Identify which cell holds the provided text, then report its [X, Y] central coordinate. 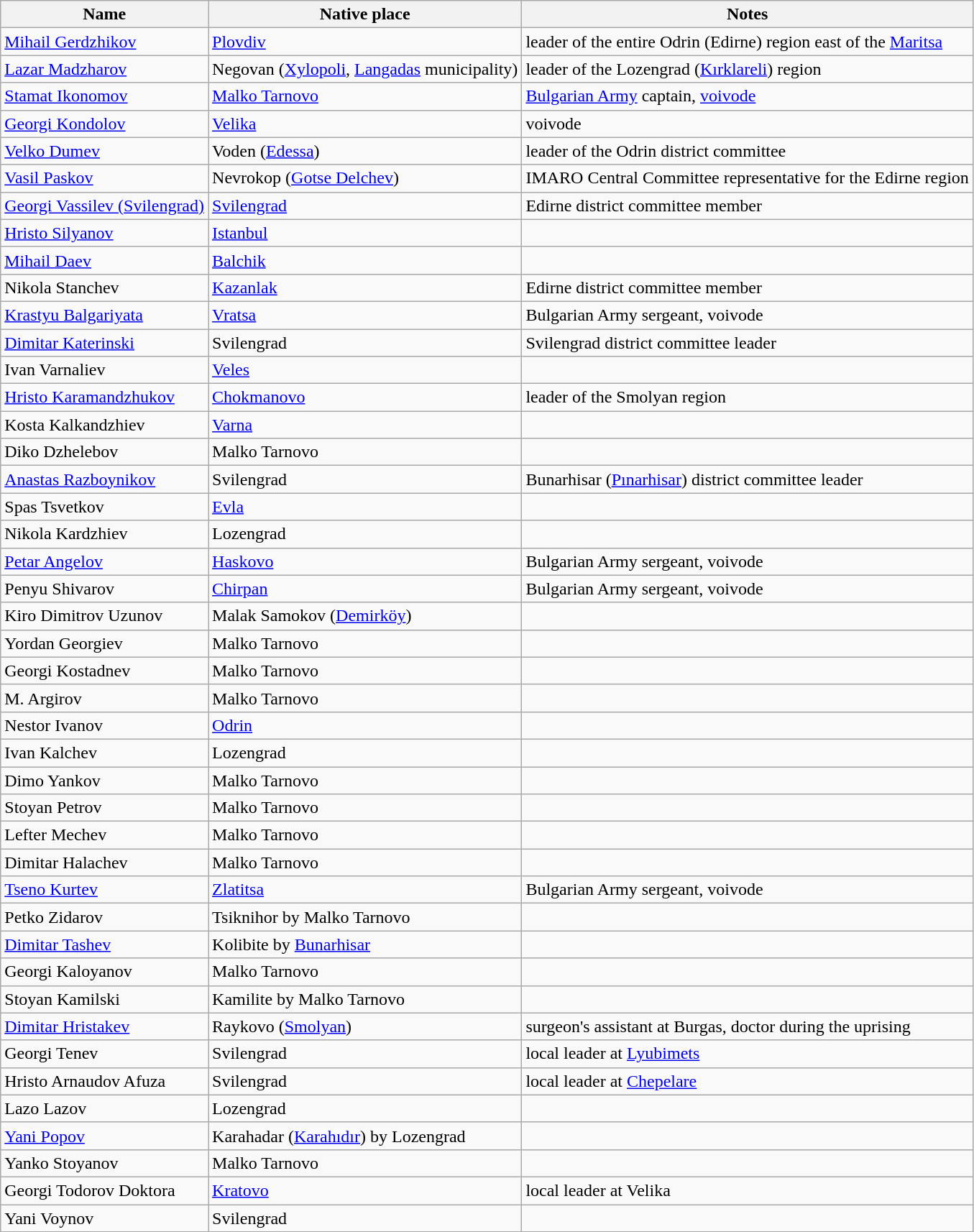
Name [105, 14]
Bunarhisar (Pınarhisar) district committee leader [748, 479]
Yani Voynov [105, 1218]
Dimo Yankov [105, 780]
Velika [365, 124]
Vratsa [365, 315]
Tsiknihor by Malko Tarnovo [365, 917]
Krastyu Balgariyata [105, 315]
Georgi Kostadnev [105, 671]
Chokmanovo [365, 397]
Kosta Kalkandzhiev [105, 425]
Nikola Kardzhiev [105, 534]
Native place [365, 14]
Yani Popov [105, 1136]
Yordan Georgiev [105, 643]
Vasil Paskov [105, 178]
Veles [365, 370]
Plovdiv [365, 42]
Penyu Shivarov [105, 589]
leader of the Smolyan region [748, 397]
IMARO Central Committee representative for the Edirne region [748, 178]
Ivan Kalchev [105, 753]
Bulgarian Army captain, voivode [748, 96]
Karahadar (Karahıdır) by Lozengrad [365, 1136]
Voden (Edessa) [365, 151]
Evla [365, 507]
Malak Samokov (Demirköy) [365, 616]
surgeon's assistant at Burgas, doctor during the uprising [748, 1026]
Kolibite by Bunarhisar [365, 944]
Negovan (Xylopoli, Langadas municipality) [365, 69]
leader of the entire Odrin (Edirne) region east of the Maritsa [748, 42]
Odrin [365, 725]
Stoyan Kamilski [105, 999]
Istanbul [365, 233]
Dimitar Tashev [105, 944]
Chirpan [365, 589]
Haskovo [365, 561]
Lazo Lazov [105, 1108]
Georgi Tenev [105, 1054]
Hristo Karamandzhukov [105, 397]
Stamat Ikonomov [105, 96]
Yanko Stoyanov [105, 1163]
Zlatitsa [365, 890]
Stoyan Petrov [105, 808]
Varna [365, 425]
local leader at Velika [748, 1190]
Kamilite by Malko Tarnovo [365, 999]
Hristo Silyanov [105, 233]
Georgi Kondolov [105, 124]
Dimitar Halachev [105, 863]
Ivan Varnaliev [105, 370]
Dimitar Katerinski [105, 343]
Svilengrad district committee leader [748, 343]
Georgi Kaloyanov [105, 972]
leader of the Lozengrad (Kırklareli) region [748, 69]
Georgi Vassilev (Svilengrad) [105, 206]
Hristo Arnaudov Afuza [105, 1081]
Spas Tsvetkov [105, 507]
Notes [748, 14]
M. Argirov [105, 698]
leader of the Odrin district committee [748, 151]
Dimitar Hristakev [105, 1026]
Diko Dzhelebov [105, 452]
Lefter Mechev [105, 835]
voivode [748, 124]
Nikola Stanchev [105, 288]
Nestor Ivanov [105, 725]
Mihail Gerdzhikov [105, 42]
local leader at Chepelare [748, 1081]
Petar Angelov [105, 561]
Balchik [365, 260]
Velko Dumev [105, 151]
local leader at Lyubimets [748, 1054]
Kiro Dimitrov Uzunov [105, 616]
Mihail Daev [105, 260]
Georgi Todorov Doktora [105, 1190]
Petko Zidarov [105, 917]
Lazar Madzharov [105, 69]
Raykovo (Smolyan) [365, 1026]
Kratovo [365, 1190]
Kazanlak [365, 288]
Nevrokop (Gotse Delchev) [365, 178]
Tseno Kurtev [105, 890]
Anastas Razboynikov [105, 479]
